Return [x, y] of the center of cell containing provided text 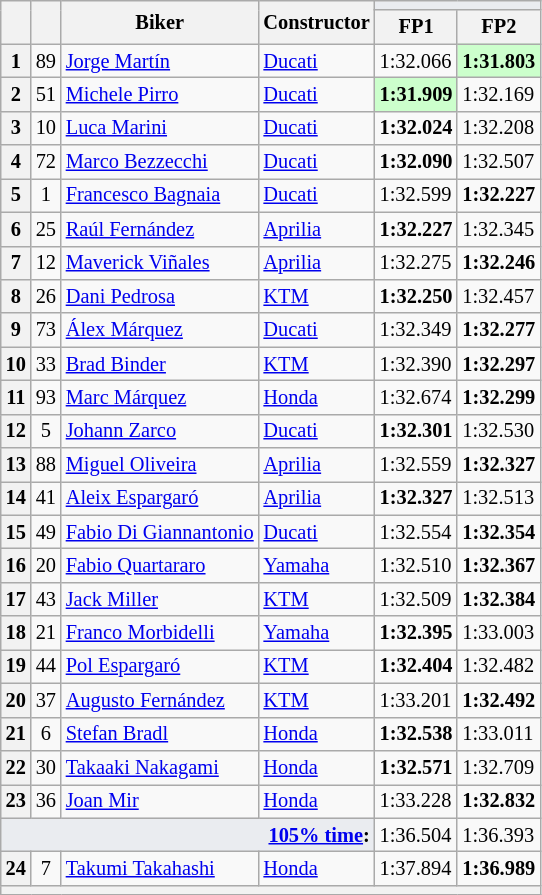
1:32.354 [498, 532]
1:33.003 [498, 633]
Jack Miller [160, 599]
Takaaki Nakagami [160, 767]
Aleix Espargaró [160, 498]
1:32.507 [498, 162]
Marc Márquez [160, 397]
1:32.275 [416, 263]
1:32.571 [416, 767]
72 [46, 162]
1:37.894 [416, 868]
1:32.384 [498, 599]
1:31.909 [416, 94]
1:32.024 [416, 128]
37 [46, 700]
2 [16, 94]
1:33.201 [416, 700]
Biker [160, 22]
1:32.301 [416, 431]
1:32.709 [498, 767]
1:33.228 [416, 801]
1:32.246 [498, 263]
FP2 [498, 27]
24 [16, 868]
18 [16, 633]
1:32.538 [416, 734]
49 [46, 532]
1:32.297 [498, 364]
36 [46, 801]
9 [16, 330]
Jorge Martín [160, 61]
Constructor [317, 22]
Dani Pedrosa [160, 296]
1:32.066 [416, 61]
30 [46, 767]
1:36.393 [498, 835]
1:32.513 [498, 498]
Pol Espargaró [160, 666]
41 [46, 498]
1:32.345 [498, 229]
73 [46, 330]
26 [46, 296]
11 [16, 397]
17 [16, 599]
Joan Mir [160, 801]
Johann Zarco [160, 431]
Fabio Quartararo [160, 565]
33 [46, 364]
1:32.169 [498, 94]
Francesco Bagnaia [160, 195]
Augusto Fernández [160, 700]
Raúl Fernández [160, 229]
Marco Bezzecchi [160, 162]
Michele Pirro [160, 94]
Stefan Bradl [160, 734]
1:32.530 [498, 431]
1:32.250 [416, 296]
44 [46, 666]
1:36.989 [498, 868]
Brad Binder [160, 364]
1:32.492 [498, 700]
Luca Marini [160, 128]
Álex Márquez [160, 330]
19 [16, 666]
1:32.457 [498, 296]
1:32.208 [498, 128]
1:32.510 [416, 565]
1:33.011 [498, 734]
1:32.404 [416, 666]
Fabio Di Giannantonio [160, 532]
25 [46, 229]
Maverick Viñales [160, 263]
1:32.832 [498, 801]
1:31.803 [498, 61]
Franco Morbidelli [160, 633]
51 [46, 94]
22 [16, 767]
1:32.599 [416, 195]
Takumi Takahashi [160, 868]
Miguel Oliveira [160, 465]
15 [16, 532]
1:32.090 [416, 162]
93 [46, 397]
14 [16, 498]
1:32.559 [416, 465]
1:32.509 [416, 599]
FP1 [416, 27]
1:32.395 [416, 633]
88 [46, 465]
1:32.482 [498, 666]
3 [16, 128]
43 [46, 599]
1:32.277 [498, 330]
89 [46, 61]
105% time: [188, 835]
16 [16, 565]
1:32.349 [416, 330]
4 [16, 162]
13 [16, 465]
23 [16, 801]
1:32.554 [416, 532]
1:32.674 [416, 397]
8 [16, 296]
1:32.390 [416, 364]
1:36.504 [416, 835]
1:32.299 [498, 397]
1:32.367 [498, 565]
